From the cell containing the given text, extract its center point as (x, y) coordinate. 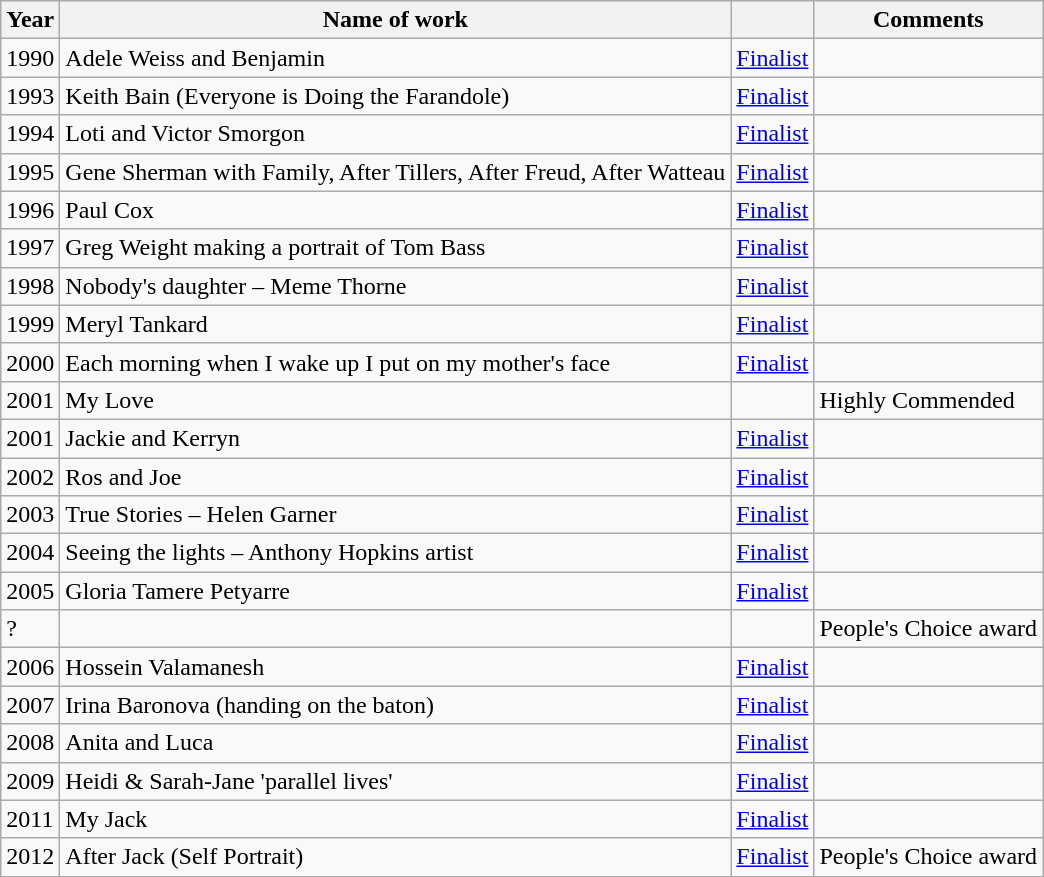
2012 (30, 857)
2004 (30, 553)
Each morning when I wake up I put on my mother's face (396, 362)
Ros and Joe (396, 477)
1998 (30, 286)
1996 (30, 210)
True Stories – Helen Garner (396, 515)
Name of work (396, 20)
2009 (30, 781)
Highly Commended (928, 400)
1990 (30, 58)
2008 (30, 743)
Gloria Tamere Petyarre (396, 591)
1993 (30, 96)
2000 (30, 362)
Adele Weiss and Benjamin (396, 58)
Jackie and Kerryn (396, 438)
1994 (30, 134)
Paul Cox (396, 210)
Keith Bain (Everyone is Doing the Farandole) (396, 96)
Comments (928, 20)
2007 (30, 705)
Heidi & Sarah-Jane 'parallel lives' (396, 781)
Greg Weight making a portrait of Tom Bass (396, 248)
After Jack (Self Portrait) (396, 857)
2006 (30, 667)
My Jack (396, 819)
1995 (30, 172)
2005 (30, 591)
Seeing the lights – Anthony Hopkins artist (396, 553)
Irina Baronova (handing on the baton) (396, 705)
? (30, 629)
My Love (396, 400)
Anita and Luca (396, 743)
1999 (30, 324)
2003 (30, 515)
2002 (30, 477)
Nobody's daughter – Meme Thorne (396, 286)
1997 (30, 248)
Hossein Valamanesh (396, 667)
Loti and Victor Smorgon (396, 134)
Meryl Tankard (396, 324)
2011 (30, 819)
Gene Sherman with Family, After Tillers, After Freud, After Watteau (396, 172)
Year (30, 20)
